Scan for the cell matching the given text and deliver its [x, y] coordinate at center. 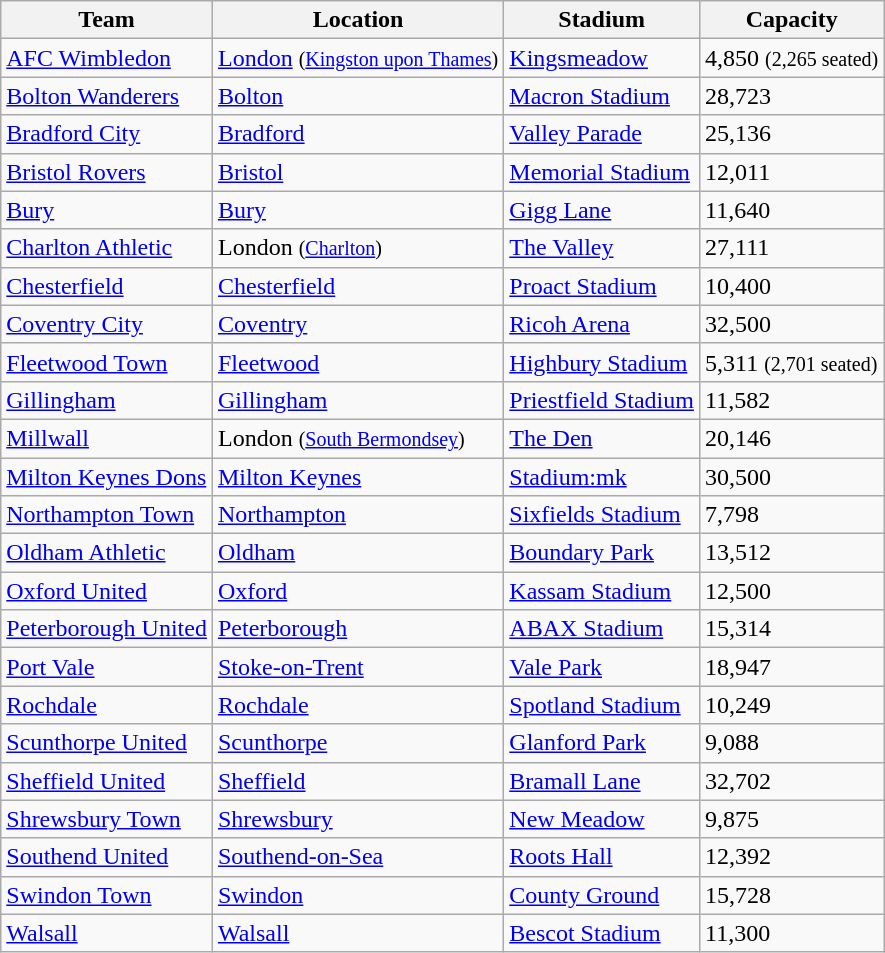
Oldham [358, 553]
Southend-on-Sea [358, 857]
Boundary Park [602, 553]
Fleetwood Town [107, 362]
Spotland Stadium [602, 705]
Southend United [107, 857]
London (Charlton) [358, 248]
Bolton [358, 96]
Milton Keynes Dons [107, 477]
10,249 [791, 705]
Team [107, 20]
Sheffield United [107, 781]
Roots Hall [602, 857]
Priestfield Stadium [602, 400]
Bradford [358, 134]
Northampton Town [107, 515]
13,512 [791, 553]
Kingsmeadow [602, 58]
Peterborough United [107, 629]
27,111 [791, 248]
The Den [602, 438]
Peterborough [358, 629]
15,314 [791, 629]
Proact Stadium [602, 286]
Bramall Lane [602, 781]
Bradford City [107, 134]
15,728 [791, 895]
4,850 (2,265 seated) [791, 58]
Coventry City [107, 324]
11,300 [791, 933]
Oxford United [107, 591]
London (Kingston upon Thames) [358, 58]
Capacity [791, 20]
12,011 [791, 172]
Macron Stadium [602, 96]
10,400 [791, 286]
The Valley [602, 248]
Ricoh Arena [602, 324]
London (South Bermondsey) [358, 438]
Shrewsbury [358, 819]
11,640 [791, 210]
12,392 [791, 857]
28,723 [791, 96]
Port Vale [107, 667]
Location [358, 20]
Fleetwood [358, 362]
Sixfields Stadium [602, 515]
Bristol [358, 172]
County Ground [602, 895]
12,500 [791, 591]
32,500 [791, 324]
Highbury Stadium [602, 362]
Coventry [358, 324]
9,875 [791, 819]
20,146 [791, 438]
Stadium:mk [602, 477]
Swindon Town [107, 895]
Millwall [107, 438]
18,947 [791, 667]
Bristol Rovers [107, 172]
Scunthorpe United [107, 743]
Stoke-on-Trent [358, 667]
Kassam Stadium [602, 591]
Oldham Athletic [107, 553]
Glanford Park [602, 743]
Oxford [358, 591]
Valley Parade [602, 134]
5,311 (2,701 seated) [791, 362]
Gigg Lane [602, 210]
30,500 [791, 477]
Shrewsbury Town [107, 819]
32,702 [791, 781]
Sheffield [358, 781]
Scunthorpe [358, 743]
9,088 [791, 743]
11,582 [791, 400]
Bolton Wanderers [107, 96]
New Meadow [602, 819]
Memorial Stadium [602, 172]
Swindon [358, 895]
Vale Park [602, 667]
AFC Wimbledon [107, 58]
Stadium [602, 20]
Bescot Stadium [602, 933]
ABAX Stadium [602, 629]
Charlton Athletic [107, 248]
25,136 [791, 134]
Milton Keynes [358, 477]
7,798 [791, 515]
Northampton [358, 515]
